Pinpoint the cell where the given text exists, returning its (x, y) midpoint coordinate. 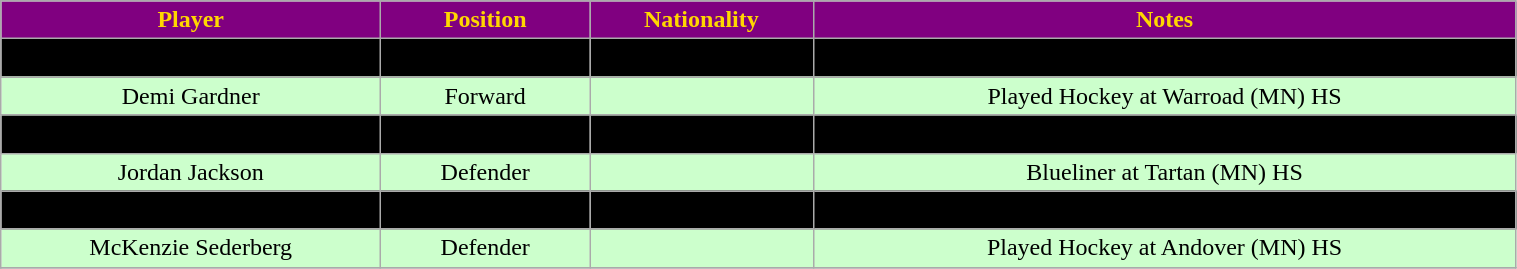
Taylor Gulenchyn (191, 134)
Played Hockey at Warroad (MN) HS (1164, 96)
Goaltender (486, 58)
Played Hockey at Andover (MN) HS (1164, 248)
Sofia Poinar (191, 210)
Notes (1164, 20)
Chloe Crosby (191, 58)
Blueliner at Tartan (MN) HS (1164, 172)
Attended Lakeville South (MN) HS (1164, 58)
Member of Minnesota Revolution (1164, 134)
Attended Chaska-Chanhassen (MN) HS (1164, 210)
Demi Gardner (191, 96)
Jordan Jackson (191, 172)
Nationality (702, 20)
McKenzie Sederberg (191, 248)
Position (486, 20)
Player (191, 20)
